Identify which cell holds the provided text, then report its [X, Y] central coordinate. 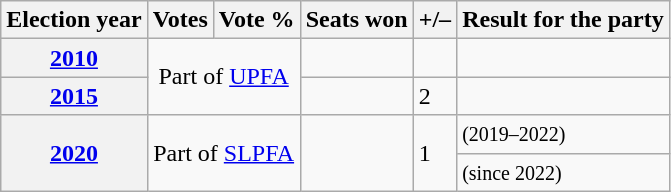
Part of UPFA [224, 77]
Election year [74, 20]
2020 [74, 153]
Votes [180, 20]
2 [434, 96]
(since 2022) [564, 172]
Result for the party [564, 20]
Part of SLPFA [224, 153]
2015 [74, 96]
(2019–2022) [564, 134]
+/– [434, 20]
Seats won [356, 20]
1 [434, 153]
Vote % [256, 20]
2010 [74, 58]
